Detect which cell encompasses the target text, then output its (X, Y) center coordinate. 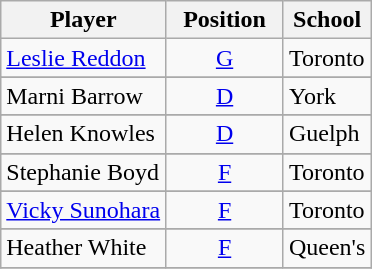
Position (225, 20)
Queen's (326, 248)
Stephanie Boyd (84, 172)
Heather White (84, 248)
Marni Barrow (84, 96)
Helen Knowles (84, 134)
Leslie Reddon (84, 58)
York (326, 96)
Player (84, 20)
School (326, 20)
G (225, 58)
Guelph (326, 134)
Vicky Sunohara (84, 210)
